Capture the cell that displays the provided text and extract its [X, Y] central coordinate. 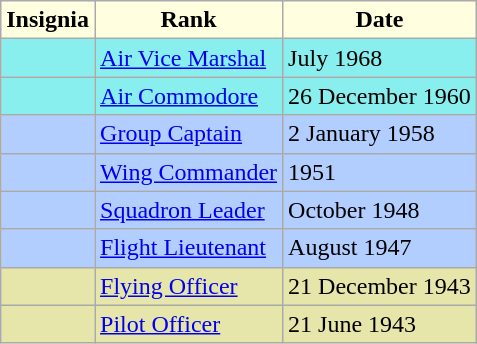
Air Commodore [189, 96]
Date [380, 20]
Air Vice Marshal [189, 58]
21 December 1943 [380, 286]
1951 [380, 172]
Flight Lieutenant [189, 248]
Group Captain [189, 134]
2 January 1958 [380, 134]
21 June 1943 [380, 324]
August 1947 [380, 248]
Squadron Leader [189, 210]
Flying Officer [189, 286]
Pilot Officer [189, 324]
Rank [189, 20]
Wing Commander [189, 172]
July 1968 [380, 58]
26 December 1960 [380, 96]
October 1948 [380, 210]
Insignia [48, 20]
